For the text-containing cell, return its midpoint in (X, Y) coordinate format. 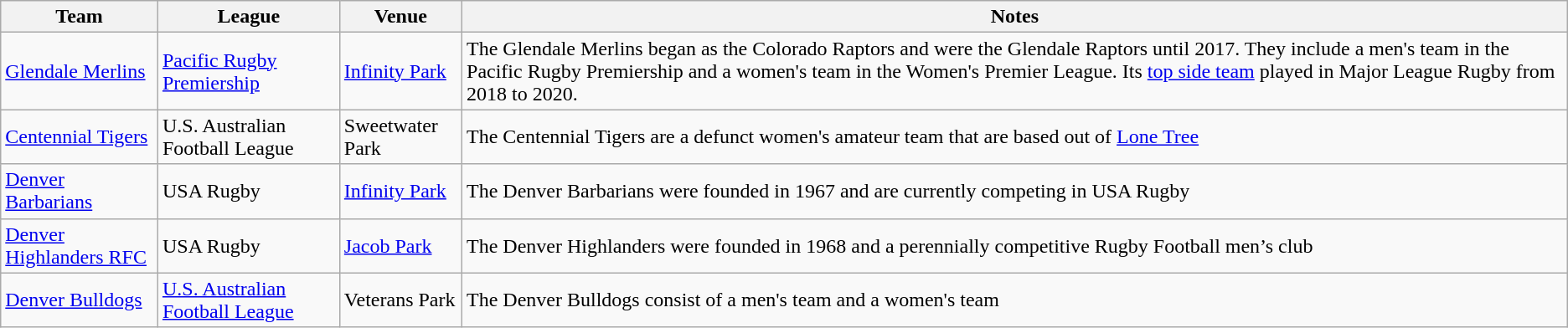
Glendale Merlins (80, 71)
Denver Barbarians (80, 191)
Team (80, 17)
Pacific Rugby Premiership (248, 71)
The Denver Highlanders were founded in 1968 and a perennially competitive Rugby Football men’s club (1015, 246)
The Centennial Tigers are a defunct women's amateur team that are based out of Lone Tree (1015, 137)
Veterans Park (400, 300)
Denver Bulldogs (80, 300)
Denver Highlanders RFC (80, 246)
League (248, 17)
Sweetwater Park (400, 137)
The Denver Bulldogs consist of a men's team and a women's team (1015, 300)
Centennial Tigers (80, 137)
Jacob Park (400, 246)
The Denver Barbarians were founded in 1967 and are currently competing in USA Rugby (1015, 191)
Venue (400, 17)
Notes (1015, 17)
